Pinpoint the cell where the given text exists, returning its (X, Y) midpoint coordinate. 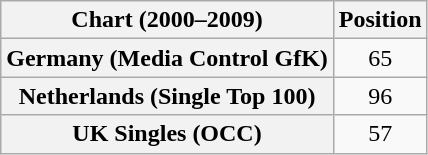
65 (380, 58)
Position (380, 20)
UK Singles (OCC) (168, 134)
57 (380, 134)
Netherlands (Single Top 100) (168, 96)
Germany (Media Control GfK) (168, 58)
Chart (2000–2009) (168, 20)
96 (380, 96)
